Return (x, y) of the center of cell containing provided text 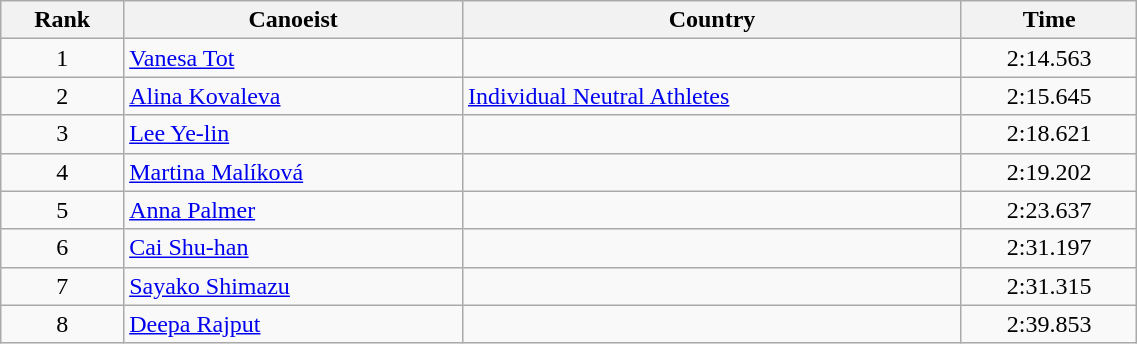
Vanesa Tot (294, 58)
Time (1048, 20)
7 (62, 286)
Deepa Rajput (294, 324)
2:19.202 (1048, 172)
Anna Palmer (294, 210)
2:14.563 (1048, 58)
3 (62, 134)
4 (62, 172)
Cai Shu-han (294, 248)
Sayako Shimazu (294, 286)
2:39.853 (1048, 324)
Individual Neutral Athletes (712, 96)
6 (62, 248)
2 (62, 96)
Canoeist (294, 20)
2:31.197 (1048, 248)
2:15.645 (1048, 96)
2:18.621 (1048, 134)
2:31.315 (1048, 286)
1 (62, 58)
8 (62, 324)
Alina Kovaleva (294, 96)
Martina Malíková (294, 172)
Lee Ye-lin (294, 134)
Rank (62, 20)
5 (62, 210)
Country (712, 20)
2:23.637 (1048, 210)
